Return (x, y) of the center of cell containing provided text 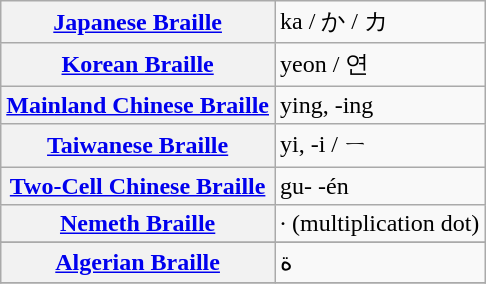
Korean Braille (138, 64)
Japanese Braille (138, 22)
gu- -én (379, 185)
yeon / 연 (379, 64)
Algerian Braille (138, 263)
· (multiplication dot) (379, 224)
Two-Cell Chinese Braille (138, 185)
Nemeth Braille (138, 224)
ying, -ing (379, 105)
ka / か / カ (379, 22)
Taiwanese Braille (138, 146)
yi, -i / ㄧ (379, 146)
ة ‎ (379, 263)
Mainland Chinese Braille (138, 105)
